Search for the cell housing the specified text and yield its [x, y] center coordinate. 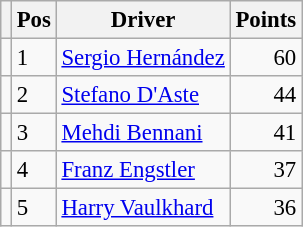
41 [266, 133]
Stefano D'Aste [143, 95]
Franz Engstler [143, 170]
Points [266, 20]
1 [34, 58]
36 [266, 208]
Sergio Hernández [143, 58]
3 [34, 133]
Driver [143, 20]
60 [266, 58]
5 [34, 208]
Mehdi Bennani [143, 133]
Harry Vaulkhard [143, 208]
2 [34, 95]
37 [266, 170]
Pos [34, 20]
44 [266, 95]
4 [34, 170]
